Pinpoint the cell where the given text exists, returning its [x, y] midpoint coordinate. 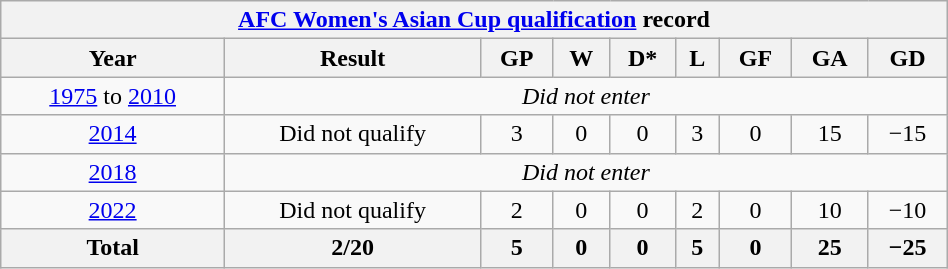
Year [113, 58]
2018 [113, 172]
GF [755, 58]
2022 [113, 210]
−25 [908, 248]
25 [829, 248]
2/20 [353, 248]
W [582, 58]
Result [353, 58]
1975 to 2010 [113, 96]
−15 [908, 134]
Total [113, 248]
15 [829, 134]
GP [517, 58]
2014 [113, 134]
L [697, 58]
GD [908, 58]
D* [643, 58]
AFC Women's Asian Cup qualification record [474, 20]
10 [829, 210]
−10 [908, 210]
GA [829, 58]
